Provide the (x, y) coordinate of the cell's center where the given text is located.  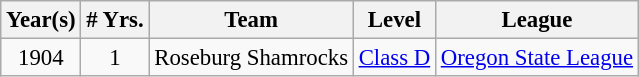
League (536, 20)
Level (394, 20)
Oregon State League (536, 58)
Year(s) (41, 20)
Team (251, 20)
1 (115, 58)
# Yrs. (115, 20)
Roseburg Shamrocks (251, 58)
1904 (41, 58)
Class D (394, 58)
